Find where the given text appears and provide that cell's center as [x, y] coordinate. 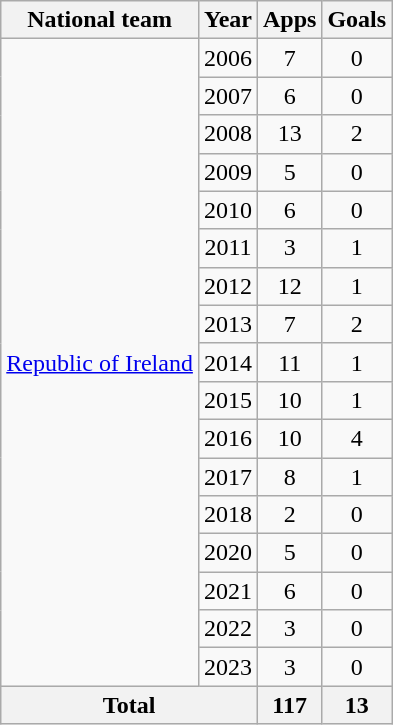
2009 [228, 172]
2021 [228, 591]
12 [289, 286]
2017 [228, 477]
Goals [357, 20]
2013 [228, 324]
2006 [228, 58]
2018 [228, 515]
2015 [228, 400]
2023 [228, 667]
2011 [228, 248]
117 [289, 705]
Total [130, 705]
2012 [228, 286]
National team [100, 20]
11 [289, 362]
2022 [228, 629]
2008 [228, 134]
2016 [228, 438]
Year [228, 20]
Apps [289, 20]
8 [289, 477]
2014 [228, 362]
2020 [228, 553]
2010 [228, 210]
2007 [228, 96]
4 [357, 438]
Republic of Ireland [100, 362]
